Detect which cell encompasses the target text, then output its (X, Y) center coordinate. 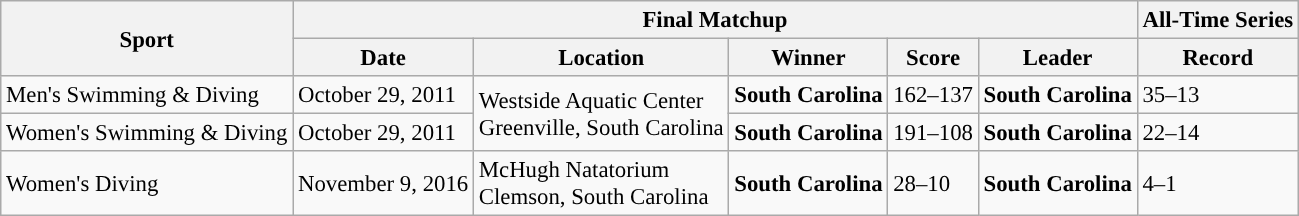
Score (933, 58)
35–13 (1218, 95)
Final Matchup (715, 20)
4–1 (1218, 184)
Date (384, 58)
28–10 (933, 184)
162–137 (933, 95)
22–14 (1218, 133)
Women's Diving (147, 184)
Winner (808, 58)
November 9, 2016 (384, 184)
Women's Swimming & Diving (147, 133)
Men's Swimming & Diving (147, 95)
Location (602, 58)
All-Time Series (1218, 20)
191–108 (933, 133)
Westside Aquatic CenterGreenville, South Carolina (602, 114)
Leader (1058, 58)
McHugh NatatoriumClemson, South Carolina (602, 184)
Sport (147, 38)
Record (1218, 58)
